Detect which cell encompasses the target text, then output its (X, Y) center coordinate. 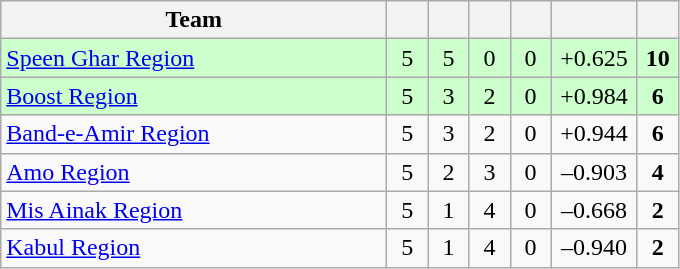
Team (194, 20)
Speen Ghar Region (194, 58)
–0.940 (594, 248)
Boost Region (194, 96)
+0.944 (594, 134)
+0.984 (594, 96)
Band-e-Amir Region (194, 134)
+0.625 (594, 58)
Mis Ainak Region (194, 210)
Kabul Region (194, 248)
–0.903 (594, 172)
10 (658, 58)
–0.668 (594, 210)
Amo Region (194, 172)
